Extract the [X, Y] coordinate from the center of the cell holding the provided text.  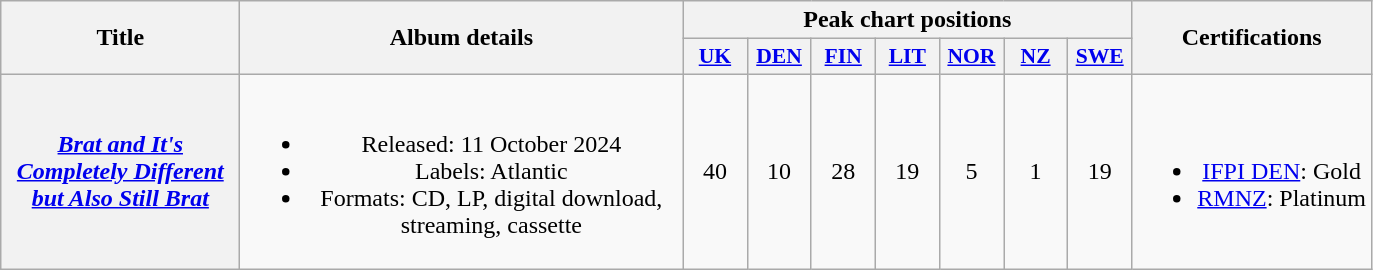
28 [843, 171]
Album details [462, 38]
Released: 11 October 2024Labels: AtlanticFormats: CD, LP, digital download, streaming, cassette [462, 171]
SWE [1100, 57]
NZ [1036, 57]
10 [779, 171]
5 [971, 171]
1 [1036, 171]
UK [715, 57]
FIN [843, 57]
NOR [971, 57]
Peak chart positions [908, 20]
40 [715, 171]
Certifications [1252, 38]
LIT [907, 57]
Title [120, 38]
Brat and It's Completely Different but Also Still Brat [120, 171]
DEN [779, 57]
IFPI DEN: GoldRMNZ: Platinum [1252, 171]
